Output the (x, y) coordinate of the center of the cell containing the given text.  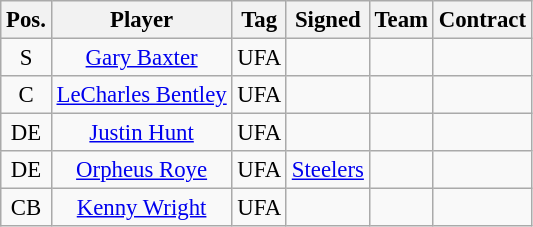
Orpheus Roye (142, 170)
Player (142, 20)
Signed (328, 20)
Justin Hunt (142, 133)
LeCharles Bentley (142, 95)
S (26, 58)
Gary Baxter (142, 58)
Steelers (328, 170)
Pos. (26, 20)
Tag (259, 20)
Kenny Wright (142, 208)
Team (401, 20)
C (26, 95)
CB (26, 208)
Contract (482, 20)
